Determine the (X, Y) coordinate at the center of the cell enclosing the given text.  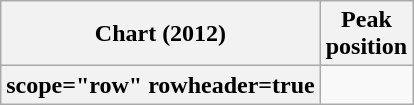
scope="row" rowheader=true (160, 85)
Peakposition (366, 34)
Chart (2012) (160, 34)
